Determine the (X, Y) coordinate at the center of the cell enclosing the given text.  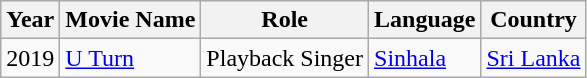
Language (425, 20)
Sinhala (425, 58)
U Turn (130, 58)
Role (285, 20)
Sri Lanka (534, 58)
Year (30, 20)
2019 (30, 58)
Playback Singer (285, 58)
Country (534, 20)
Movie Name (130, 20)
